Return [X, Y] of the center of cell containing provided text 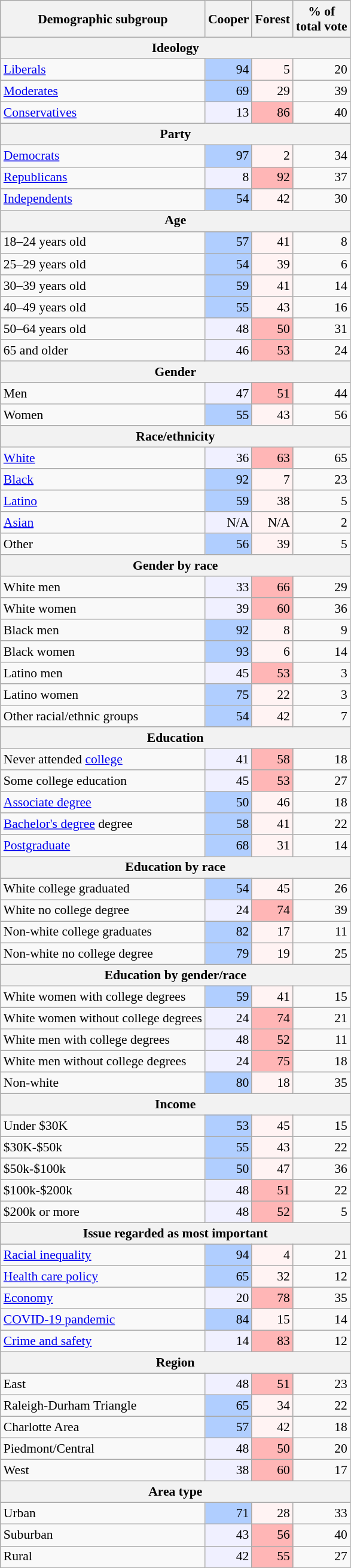
Demographic subgroup [103, 19]
Black [103, 479]
East [103, 1384]
Some college education [103, 781]
Urban [103, 1514]
86 [272, 113]
40–49 years old [103, 307]
Race/ethnicity [176, 436]
93 [228, 652]
Ideology [176, 48]
68 [228, 846]
28 [272, 1514]
63 [272, 458]
84 [228, 1320]
Latino women [103, 695]
Region [176, 1363]
Gender by race [176, 566]
Cooper [228, 19]
Forest [272, 19]
9 [322, 630]
Under $30K [103, 1126]
Asian [103, 522]
Postgraduate [103, 846]
69 [228, 91]
Education by race [176, 867]
83 [272, 1341]
65 and older [103, 350]
25 [322, 953]
Rural [103, 1557]
97 [228, 156]
$50k-$100k [103, 1169]
26 [322, 889]
Democrats [103, 156]
Associate degree [103, 803]
$200k or more [103, 1212]
West [103, 1471]
White [103, 458]
Latino [103, 501]
Conservatives [103, 113]
Piedmont/Central [103, 1449]
25–29 years old [103, 264]
Income [176, 1104]
82 [228, 932]
Age [176, 221]
$100k-$200k [103, 1191]
White women with college degrees [103, 997]
% oftotal vote [322, 19]
White college graduated [103, 889]
Bachelor's degree degree [103, 824]
Non-white no college degree [103, 953]
White no college degree [103, 910]
Gender [176, 372]
Latino men [103, 673]
Education by gender/race [176, 975]
19 [272, 953]
18–24 years old [103, 243]
Moderates [103, 91]
78 [272, 1298]
Suburban [103, 1535]
White men with college degrees [103, 1040]
Republicans [103, 178]
Raleigh-Durham Triangle [103, 1406]
Other [103, 544]
37 [322, 178]
4 [272, 1255]
Independents [103, 199]
13 [228, 113]
Men [103, 393]
Economy [103, 1298]
Party [176, 135]
80 [228, 1083]
Women [103, 415]
Liberals [103, 70]
32 [272, 1277]
Charlotte Area [103, 1428]
Non-white [103, 1083]
Other racial/ethnic groups [103, 717]
Health care policy [103, 1277]
COVID-19 pandemic [103, 1320]
30–39 years old [103, 286]
White men without college degrees [103, 1061]
White women [103, 609]
50–64 years old [103, 329]
16 [322, 307]
30 [322, 199]
Education [176, 738]
Non-white college graduates [103, 932]
71 [228, 1514]
White women without college degrees [103, 1018]
Area type [176, 1492]
Crime and safety [103, 1341]
Never attended college [103, 760]
79 [228, 953]
44 [322, 393]
66 [272, 587]
Black women [103, 652]
$30K-$50k [103, 1148]
Racial inequality [103, 1255]
White men [103, 587]
Issue regarded as most important [176, 1234]
Black men [103, 630]
